Find where the given text appears and provide that cell's center as (x, y) coordinate. 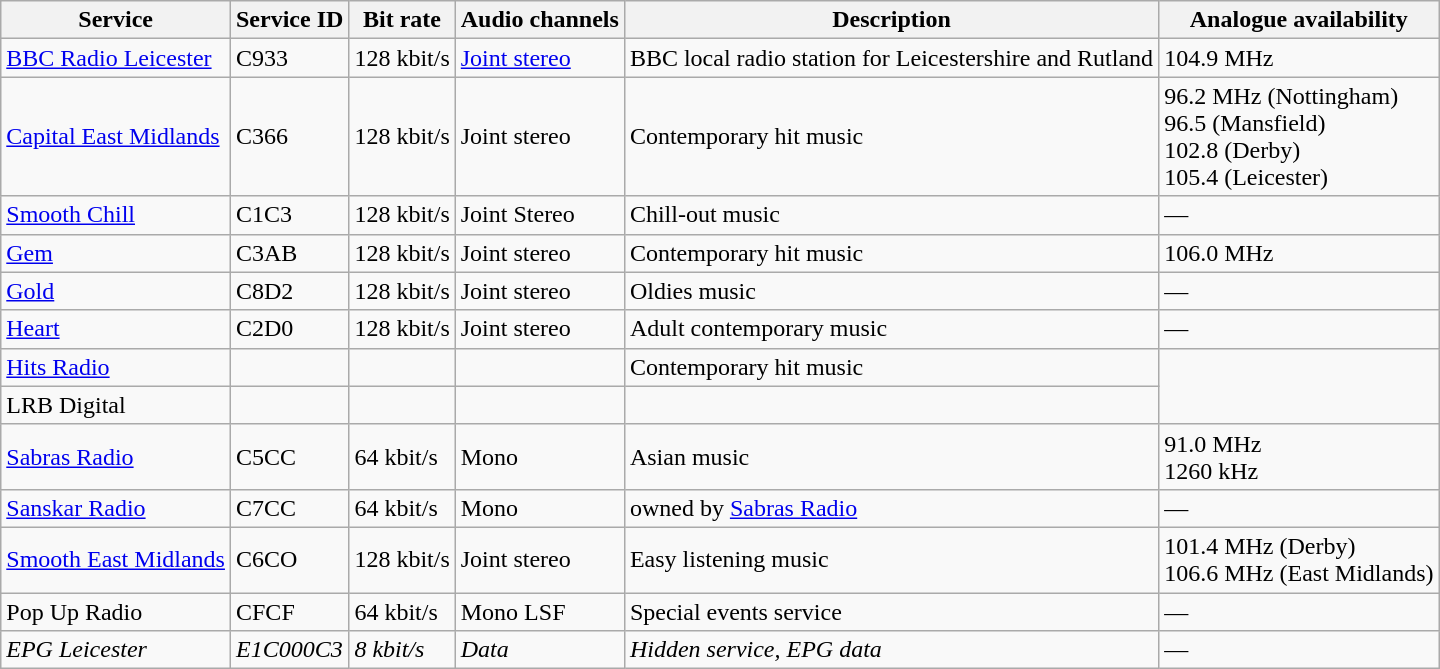
LRB Digital (116, 405)
Oldies music (891, 291)
C366 (289, 136)
Description (891, 20)
Special events service (891, 611)
Service (116, 20)
Heart (116, 329)
Sabras Radio (116, 456)
106.0 MHz (1299, 253)
Gold (116, 291)
Pop Up Radio (116, 611)
Service ID (289, 20)
C8D2 (289, 291)
C3AB (289, 253)
Capital East Midlands (116, 136)
Sanskar Radio (116, 508)
Smooth Chill (116, 215)
C2D0 (289, 329)
Adult contemporary music (891, 329)
C933 (289, 58)
EPG Leicester (116, 650)
Easy listening music (891, 560)
owned by Sabras Radio (891, 508)
BBC local radio station for Leicestershire and Rutland (891, 58)
Audio channels (540, 20)
Joint Stereo (540, 215)
CFCF (289, 611)
Asian music (891, 456)
E1C000C3 (289, 650)
C5CC (289, 456)
Hidden service, EPG data (891, 650)
Data (540, 650)
BBC Radio Leicester (116, 58)
C6CO (289, 560)
C7CC (289, 508)
104.9 MHz (1299, 58)
8 kbit/s (402, 650)
Smooth East Midlands (116, 560)
Gem (116, 253)
Analogue availability (1299, 20)
Mono LSF (540, 611)
101.4 MHz (Derby)106.6 MHz (East Midlands) (1299, 560)
Hits Radio (116, 367)
Bit rate (402, 20)
C1C3 (289, 215)
Chill-out music (891, 215)
91.0 MHz1260 kHz (1299, 456)
96.2 MHz (Nottingham)96.5 (Mansfield)102.8 (Derby)105.4 (Leicester) (1299, 136)
